Return the [x, y] coordinate for the center point of the cell that contains the specified text.  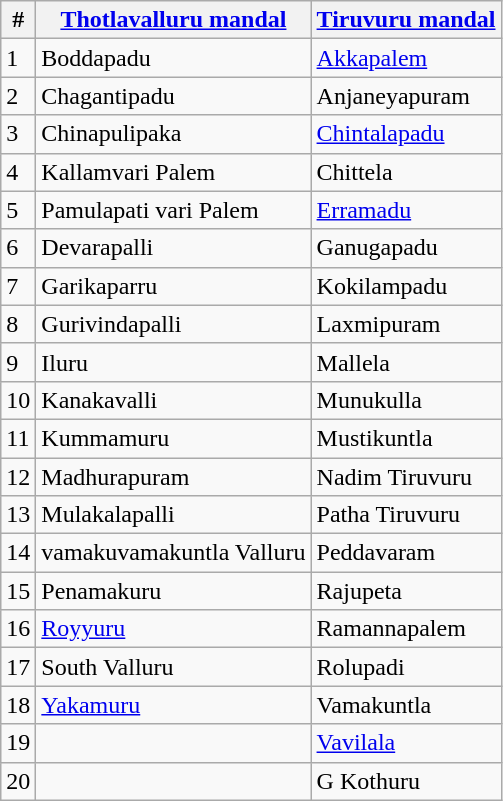
Thotlavalluru mandal [174, 20]
Pamulapati vari Palem [174, 210]
16 [18, 629]
Kallamvari Palem [174, 172]
4 [18, 172]
5 [18, 210]
13 [18, 515]
Gurivindapalli [174, 324]
Iluru [174, 362]
Madhurapuram [174, 477]
Erramadu [406, 210]
20 [18, 781]
Boddapadu [174, 58]
Devarapalli [174, 248]
Anjaneyapuram [406, 96]
17 [18, 667]
Mulakalapalli [174, 515]
Rajupeta [406, 591]
# [18, 20]
Akkapalem [406, 58]
Chittela [406, 172]
Tiruvuru mandal [406, 20]
Chinapulipaka [174, 134]
Mustikuntla [406, 438]
10 [18, 400]
12 [18, 477]
15 [18, 591]
Patha Tiruvuru [406, 515]
3 [18, 134]
Chagantipadu [174, 96]
Yakamuru [174, 705]
11 [18, 438]
18 [18, 705]
Kanakavalli [174, 400]
Munukulla [406, 400]
Penamakuru [174, 591]
6 [18, 248]
2 [18, 96]
Royyuru [174, 629]
Garikaparru [174, 286]
14 [18, 553]
Vavilala [406, 743]
Nadim Tiruvuru [406, 477]
Laxmipuram [406, 324]
Vamakuntla [406, 705]
1 [18, 58]
8 [18, 324]
9 [18, 362]
Mallela [406, 362]
G Kothuru [406, 781]
Ramannapalem [406, 629]
Chintalapadu [406, 134]
19 [18, 743]
Rolupadi [406, 667]
South Valluru [174, 667]
Ganugapadu [406, 248]
vamakuvamakuntla Valluru [174, 553]
Peddavaram [406, 553]
Kokilampadu [406, 286]
7 [18, 286]
Kummamuru [174, 438]
